Determine the [X, Y] coordinate at the center of the cell enclosing the given text.  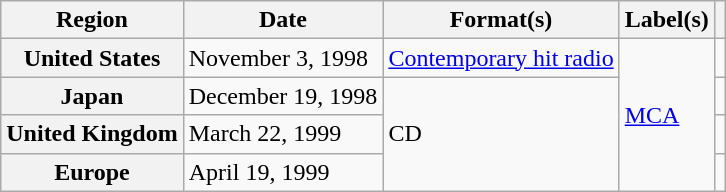
Europe [92, 172]
March 22, 1999 [283, 134]
CD [501, 134]
United Kingdom [92, 134]
Format(s) [501, 20]
Contemporary hit radio [501, 58]
April 19, 1999 [283, 172]
Region [92, 20]
MCA [666, 115]
United States [92, 58]
November 3, 1998 [283, 58]
December 19, 1998 [283, 96]
Label(s) [666, 20]
Japan [92, 96]
Date [283, 20]
